Identify which cell holds the provided text, then report its [x, y] central coordinate. 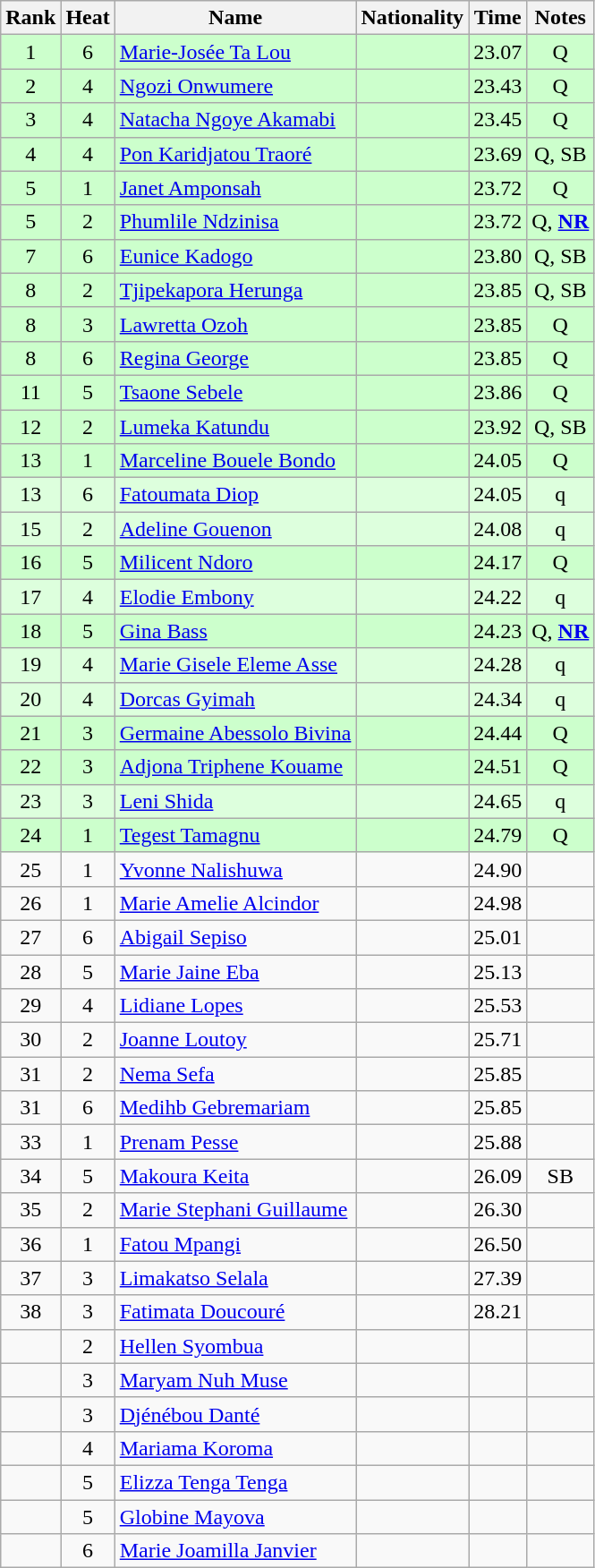
Lumeka Katundu [235, 427]
23 [30, 801]
Marceline Bouele Bondo [235, 461]
26 [30, 903]
Nationality [412, 18]
Heat [88, 18]
34 [30, 1176]
12 [30, 427]
24.65 [497, 801]
24.90 [497, 869]
Rank [30, 18]
38 [30, 1312]
29 [30, 1006]
Elodie Embony [235, 597]
Makoura Keita [235, 1176]
Phumlile Ndzinisa [235, 222]
37 [30, 1278]
25.01 [497, 937]
28.21 [497, 1312]
27 [30, 937]
23.80 [497, 256]
23.86 [497, 392]
24.17 [497, 563]
23.69 [497, 154]
Germaine Abessolo Bivina [235, 733]
17 [30, 597]
SB [560, 1176]
7 [30, 256]
Adjona Triphene Kouame [235, 767]
24.28 [497, 665]
25.71 [497, 1040]
19 [30, 665]
22 [30, 767]
Gina Bass [235, 631]
24.44 [497, 733]
Tsaone Sebele [235, 392]
Fatimata Doucouré [235, 1312]
23.07 [497, 52]
Marie Amelie Alcindor [235, 903]
28 [30, 971]
Tjipekapora Herunga [235, 290]
Regina George [235, 358]
26.09 [497, 1176]
Fatou Mpangi [235, 1244]
Djénébou Danté [235, 1414]
Name [235, 18]
Prenam Pesse [235, 1142]
Globine Mayova [235, 1517]
25 [30, 869]
Marie Joamilla Janvier [235, 1551]
15 [30, 529]
24.08 [497, 529]
Marie-Josée Ta Lou [235, 52]
26.50 [497, 1244]
21 [30, 733]
23.43 [497, 86]
16 [30, 563]
Mariama Koroma [235, 1448]
20 [30, 699]
Abigail Sepiso [235, 937]
Lidiane Lopes [235, 1006]
11 [30, 392]
25.13 [497, 971]
Notes [560, 18]
35 [30, 1210]
Maryam Nuh Muse [235, 1380]
25.53 [497, 1006]
24 [30, 835]
27.39 [497, 1278]
Time [497, 18]
33 [30, 1142]
23.92 [497, 427]
Nema Sefa [235, 1074]
24.79 [497, 835]
Milicent Ndoro [235, 563]
Eunice Kadogo [235, 256]
Natacha Ngoye Akamabi [235, 120]
Hellen Syombua [235, 1346]
Lawretta Ozoh [235, 324]
Dorcas Gyimah [235, 699]
24.23 [497, 631]
Marie Jaine Eba [235, 971]
Joanne Loutoy [235, 1040]
Fatoumata Diop [235, 495]
Adeline Gouenon [235, 529]
24.51 [497, 767]
Marie Stephani Guillaume [235, 1210]
Marie Gisele Eleme Asse [235, 665]
36 [30, 1244]
Janet Amponsah [235, 188]
Limakatso Selala [235, 1278]
18 [30, 631]
24.98 [497, 903]
Tegest Tamagnu [235, 835]
24.34 [497, 699]
Leni Shida [235, 801]
Elizza Tenga Tenga [235, 1482]
30 [30, 1040]
Yvonne Nalishuwa [235, 869]
25.88 [497, 1142]
Medihb Gebremariam [235, 1108]
Ngozi Onwumere [235, 86]
Pon Karidjatou Traoré [235, 154]
26.30 [497, 1210]
23.45 [497, 120]
24.22 [497, 597]
